Pinpoint the cell where the given text exists, returning its (X, Y) midpoint coordinate. 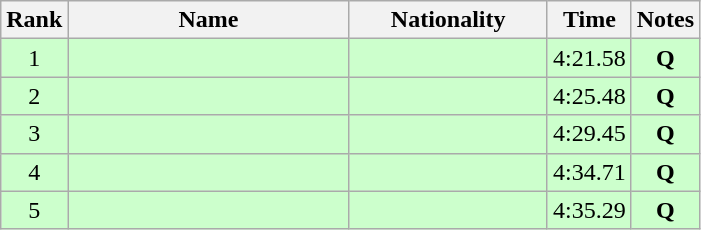
Time (589, 20)
5 (34, 210)
4:34.71 (589, 172)
Notes (665, 20)
2 (34, 96)
1 (34, 58)
4 (34, 172)
4:35.29 (589, 210)
4:25.48 (589, 96)
4:29.45 (589, 134)
4:21.58 (589, 58)
Rank (34, 20)
Name (208, 20)
Nationality (448, 20)
3 (34, 134)
